Capture the cell that displays the provided text and extract its [x, y] central coordinate. 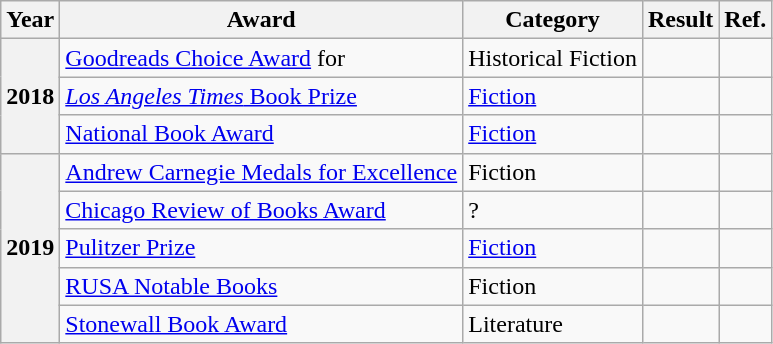
Chicago Review of Books Award [262, 210]
Literature [553, 324]
2018 [30, 96]
Andrew Carnegie Medals for Excellence [262, 172]
National Book Award [262, 134]
Los Angeles Times Book Prize [262, 96]
Goodreads Choice Award for [262, 58]
Stonewall Book Award [262, 324]
Category [553, 20]
? [553, 210]
Year [30, 20]
Award [262, 20]
Pulitzer Prize [262, 248]
Ref. [746, 20]
RUSA Notable Books [262, 286]
Result [680, 20]
2019 [30, 248]
Historical Fiction [553, 58]
